Pinpoint the cell where the given text exists, returning its (x, y) midpoint coordinate. 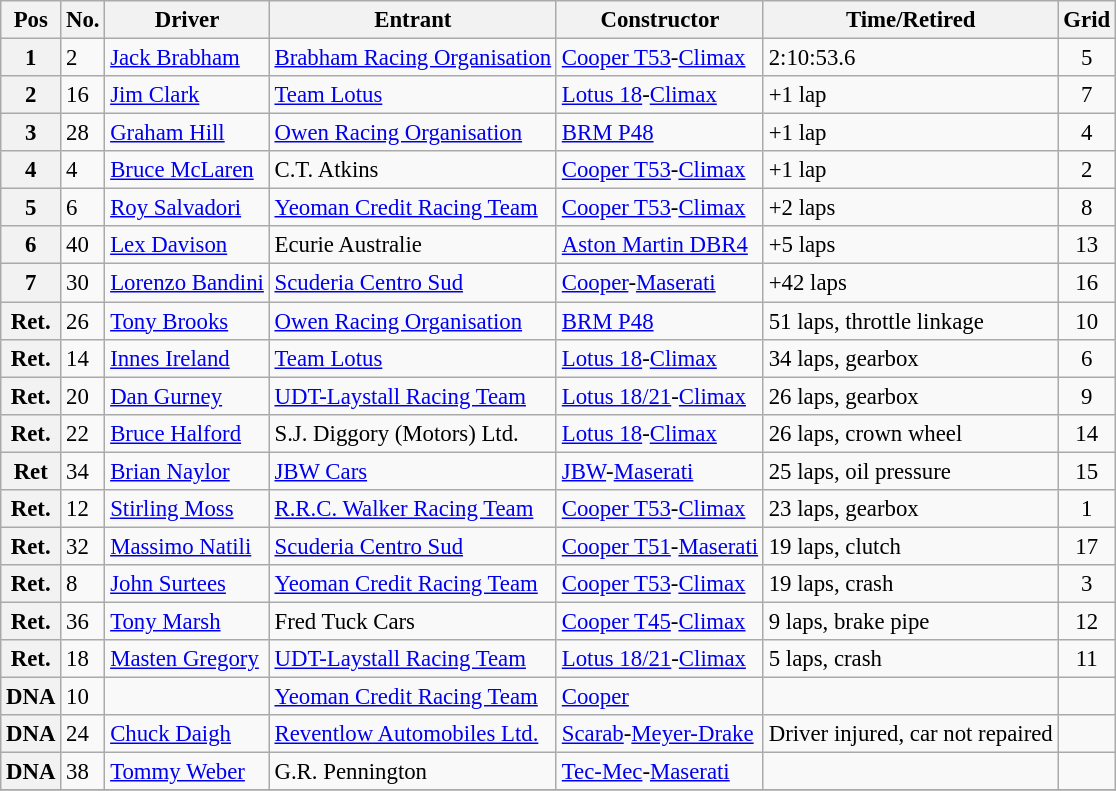
26 laps, gearbox (910, 396)
23 laps, gearbox (910, 509)
R.R.C. Walker Racing Team (412, 509)
Massimo Natili (187, 546)
36 (83, 621)
Jack Brabham (187, 58)
Tec-Mec-Maserati (660, 772)
Aston Martin DBR4 (660, 245)
Brian Naylor (187, 471)
22 (83, 433)
25 laps, oil pressure (910, 471)
Chuck Daigh (187, 734)
34 laps, gearbox (910, 358)
Cooper (660, 697)
Stirling Moss (187, 509)
JBW Cars (412, 471)
Brabham Racing Organisation (412, 58)
Constructor (660, 20)
Driver (187, 20)
+42 laps (910, 283)
30 (83, 283)
Tony Marsh (187, 621)
Entrant (412, 20)
Scarab-Meyer-Drake (660, 734)
24 (83, 734)
Lex Davison (187, 245)
Innes Ireland (187, 358)
Ret (31, 471)
9 laps, brake pipe (910, 621)
+5 laps (910, 245)
John Surtees (187, 584)
38 (83, 772)
11 (1086, 659)
S.J. Diggory (Motors) Ltd. (412, 433)
Dan Gurney (187, 396)
20 (83, 396)
Tommy Weber (187, 772)
C.T. Atkins (412, 170)
26 laps, crown wheel (910, 433)
Reventlow Automobiles Ltd. (412, 734)
32 (83, 546)
19 laps, crash (910, 584)
Bruce Halford (187, 433)
Cooper T45-Climax (660, 621)
JBW-Maserati (660, 471)
15 (1086, 471)
28 (83, 133)
Jim Clark (187, 95)
Graham Hill (187, 133)
Tony Brooks (187, 321)
Roy Salvadori (187, 208)
17 (1086, 546)
Pos (31, 20)
2:10:53.6 (910, 58)
51 laps, throttle linkage (910, 321)
G.R. Pennington (412, 772)
Cooper T51-Maserati (660, 546)
19 laps, clutch (910, 546)
Time/Retired (910, 20)
Bruce McLaren (187, 170)
13 (1086, 245)
Masten Gregory (187, 659)
18 (83, 659)
Fred Tuck Cars (412, 621)
26 (83, 321)
No. (83, 20)
Grid (1086, 20)
+2 laps (910, 208)
34 (83, 471)
9 (1086, 396)
40 (83, 245)
Cooper-Maserati (660, 283)
Lorenzo Bandini (187, 283)
Ecurie Australie (412, 245)
Driver injured, car not repaired (910, 734)
5 laps, crash (910, 659)
